Extract the [x, y] coordinate from the center of the cell holding the provided text.  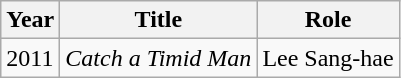
Year [30, 20]
Title [158, 20]
Lee Sang-hae [328, 58]
Role [328, 20]
2011 [30, 58]
Catch a Timid Man [158, 58]
